Determine the (X, Y) coordinate at the center of the cell enclosing the given text.  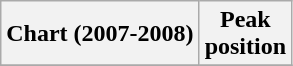
Peakposition (245, 34)
Chart (2007-2008) (100, 34)
